From the cell containing the given text, extract its center point as (X, Y) coordinate. 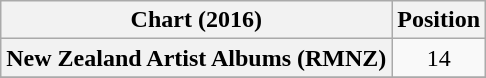
14 (439, 58)
Chart (2016) (196, 20)
New Zealand Artist Albums (RMNZ) (196, 58)
Position (439, 20)
